Pinpoint the cell where the given text exists, returning its (X, Y) midpoint coordinate. 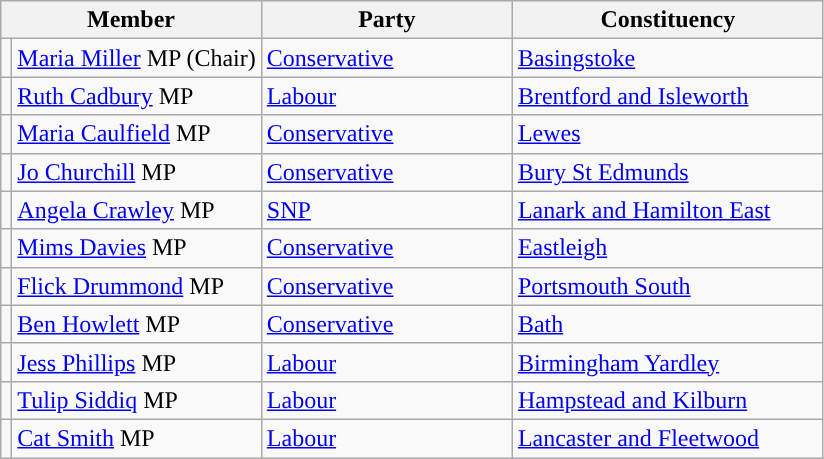
Jo Churchill MP (136, 172)
Hampstead and Kilburn (668, 400)
Portsmouth South (668, 286)
Ben Howlett MP (136, 324)
SNP (386, 210)
Party (386, 20)
Cat Smith MP (136, 438)
Bury St Edmunds (668, 172)
Angela Crawley MP (136, 210)
Brentford and Isleworth (668, 96)
Maria Miller MP (Chair) (136, 58)
Constituency (668, 20)
Flick Drummond MP (136, 286)
Lewes (668, 134)
Maria Caulfield MP (136, 134)
Bath (668, 324)
Lanark and Hamilton East (668, 210)
Lancaster and Fleetwood (668, 438)
Tulip Siddiq MP (136, 400)
Basingstoke (668, 58)
Ruth Cadbury MP (136, 96)
Jess Phillips MP (136, 362)
Eastleigh (668, 248)
Birmingham Yardley (668, 362)
Member (132, 20)
Mims Davies MP (136, 248)
